Extract the [X, Y] coordinate from the center of the cell holding the provided text.  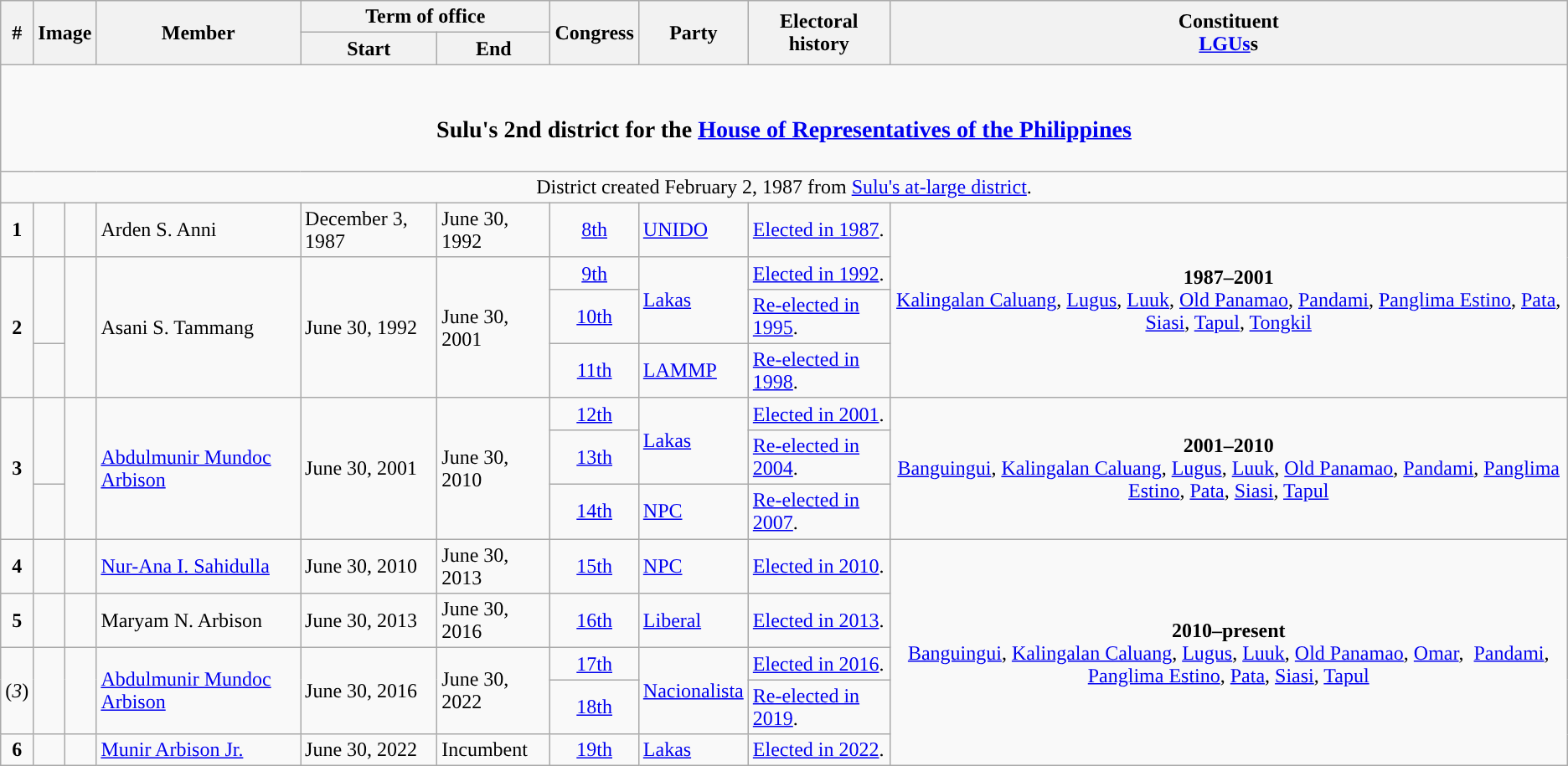
2 [17, 327]
Re-elected in 2007. [819, 512]
Re-elected in 2004. [819, 457]
17th [595, 664]
# [17, 33]
1 [17, 229]
Member [199, 33]
Re-elected in 1995. [819, 316]
4 [17, 566]
9th [595, 273]
Asani S. Tammang [199, 327]
LAMMP [694, 370]
December 3, 1987 [369, 229]
18th [595, 707]
District created February 2, 1987 from Sulu's at-large district. [784, 187]
2001–2010Banguingui, Kalingalan Caluang, Lugus, Luuk, Old Panamao, Pandami, Panglima Estino, Pata, Siasi, Tapul [1228, 468]
Elected in 1992. [819, 273]
Term of office [426, 17]
Elected in 2010. [819, 566]
Congress [595, 33]
End [494, 49]
ConstituentLGUss [1228, 33]
10th [595, 316]
14th [595, 512]
Sulu's 2nd district for the House of Representatives of the Philippines [784, 117]
15th [595, 566]
Elected in 1987. [819, 229]
11th [595, 370]
Elected in 2016. [819, 664]
Arden S. Anni [199, 229]
16th [595, 621]
Image [65, 33]
(3) [17, 691]
Maryam N. Arbison [199, 621]
8th [595, 229]
6 [17, 750]
Start [369, 49]
Re-elected in 1998. [819, 370]
2010–presentBanguingui, Kalingalan Caluang, Lugus, Luuk, Old Panamao, Omar, Pandami, Panglima Estino, Pata, Siasi, Tapul [1228, 653]
12th [595, 414]
3 [17, 468]
Incumbent [494, 750]
Elected in 2013. [819, 621]
19th [595, 750]
Nacionalista [694, 691]
Liberal [694, 621]
Electoral history [819, 33]
Elected in 2001. [819, 414]
Munir Arbison Jr. [199, 750]
13th [595, 457]
UNIDO [694, 229]
Nur-Ana I. Sahidulla [199, 566]
Party [694, 33]
1987–2001Kalingalan Caluang, Lugus, Luuk, Old Panamao, Pandami, Panglima Estino, Pata, Siasi, Tapul, Tongkil [1228, 300]
5 [17, 621]
Elected in 2022. [819, 750]
Re-elected in 2019. [819, 707]
